Search for the cell housing the specified text and yield its [x, y] center coordinate. 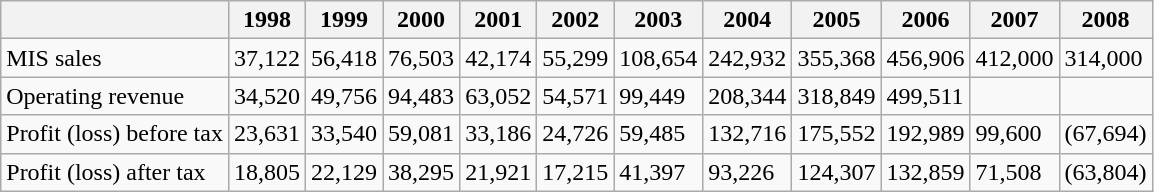
MIS sales [115, 58]
2004 [748, 20]
412,000 [1014, 58]
17,215 [576, 172]
124,307 [836, 172]
242,932 [748, 58]
2006 [926, 20]
18,805 [266, 172]
38,295 [422, 172]
55,299 [576, 58]
(67,694) [1106, 134]
2008 [1106, 20]
76,503 [422, 58]
1999 [344, 20]
499,511 [926, 96]
132,859 [926, 172]
24,726 [576, 134]
59,081 [422, 134]
99,449 [658, 96]
71,508 [1014, 172]
37,122 [266, 58]
34,520 [266, 96]
175,552 [836, 134]
108,654 [658, 58]
33,540 [344, 134]
1998 [266, 20]
94,483 [422, 96]
54,571 [576, 96]
2000 [422, 20]
Profit (loss) after tax [115, 172]
49,756 [344, 96]
23,631 [266, 134]
132,716 [748, 134]
456,906 [926, 58]
22,129 [344, 172]
59,485 [658, 134]
33,186 [498, 134]
314,000 [1106, 58]
56,418 [344, 58]
21,921 [498, 172]
2005 [836, 20]
42,174 [498, 58]
355,368 [836, 58]
318,849 [836, 96]
99,600 [1014, 134]
192,989 [926, 134]
63,052 [498, 96]
2001 [498, 20]
93,226 [748, 172]
Profit (loss) before tax [115, 134]
2003 [658, 20]
208,344 [748, 96]
41,397 [658, 172]
Operating revenue [115, 96]
2007 [1014, 20]
(63,804) [1106, 172]
2002 [576, 20]
